Search for the cell housing the specified text and yield its (x, y) center coordinate. 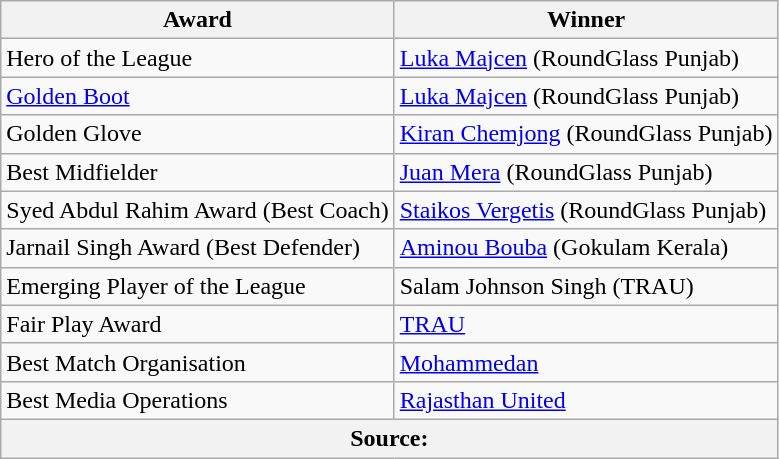
Syed Abdul Rahim Award (Best Coach) (198, 210)
Aminou Bouba (Gokulam Kerala) (586, 248)
Jarnail Singh Award (Best Defender) (198, 248)
Juan Mera (RoundGlass Punjab) (586, 172)
Source: (390, 438)
Golden Boot (198, 96)
Kiran Chemjong (RoundGlass Punjab) (586, 134)
Winner (586, 20)
Mohammedan (586, 362)
Emerging Player of the League (198, 286)
Golden Glove (198, 134)
Rajasthan United (586, 400)
Staikos Vergetis (RoundGlass Punjab) (586, 210)
Best Media Operations (198, 400)
Award (198, 20)
Salam Johnson Singh (TRAU) (586, 286)
TRAU (586, 324)
Fair Play Award (198, 324)
Hero of the League (198, 58)
Best Match Organisation (198, 362)
Best Midfielder (198, 172)
